Provide the (X, Y) coordinate of the cell's center where the given text is located.  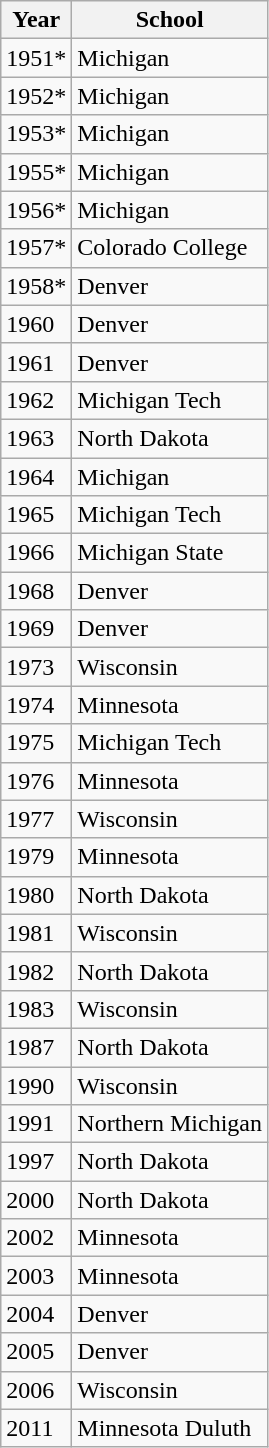
1965 (36, 515)
1966 (36, 553)
1968 (36, 591)
1981 (36, 933)
Michigan State (170, 553)
1956* (36, 210)
2011 (36, 1428)
1975 (36, 743)
2000 (36, 1200)
1983 (36, 1009)
2006 (36, 1390)
1960 (36, 324)
1977 (36, 819)
1997 (36, 1162)
1982 (36, 971)
Colorado College (170, 248)
1969 (36, 629)
1952* (36, 96)
1958* (36, 286)
Year (36, 20)
1963 (36, 438)
1955* (36, 172)
1979 (36, 857)
1962 (36, 400)
1953* (36, 134)
School (170, 20)
2004 (36, 1314)
1990 (36, 1085)
1964 (36, 477)
Northern Michigan (170, 1124)
1973 (36, 667)
2002 (36, 1238)
1976 (36, 781)
1957* (36, 248)
1991 (36, 1124)
1961 (36, 362)
2005 (36, 1352)
1951* (36, 58)
1987 (36, 1047)
2003 (36, 1276)
Minnesota Duluth (170, 1428)
1980 (36, 895)
1974 (36, 705)
